Pinpoint the cell where the given text exists, returning its [X, Y] midpoint coordinate. 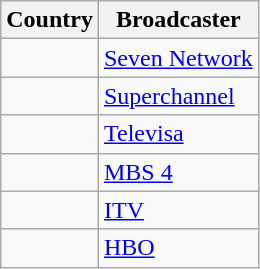
Country [50, 20]
Broadcaster [178, 20]
ITV [178, 210]
HBO [178, 248]
Seven Network [178, 58]
Televisa [178, 134]
MBS 4 [178, 172]
Superchannel [178, 96]
